Provide the (X, Y) coordinate of the cell's center where the given text is located.  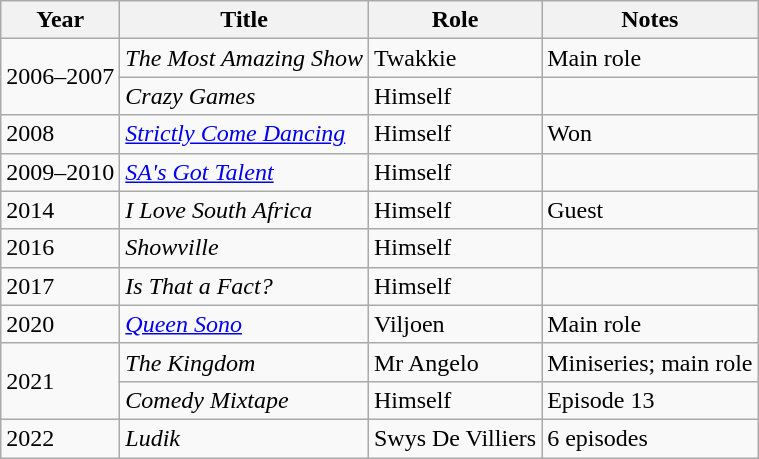
Mr Angelo (454, 362)
2017 (60, 286)
Crazy Games (244, 96)
2020 (60, 324)
Strictly Come Dancing (244, 134)
Miniseries; main role (650, 362)
Year (60, 20)
Notes (650, 20)
Swys De Villiers (454, 438)
Episode 13 (650, 400)
2008 (60, 134)
2021 (60, 381)
The Most Amazing Show (244, 58)
Is That a Fact? (244, 286)
6 episodes (650, 438)
Comedy Mixtape (244, 400)
SA's Got Talent (244, 172)
I Love South Africa (244, 210)
Showville (244, 248)
2009–2010 (60, 172)
Won (650, 134)
Role (454, 20)
Viljoen (454, 324)
Guest (650, 210)
Title (244, 20)
Twakkie (454, 58)
Ludik (244, 438)
2006–2007 (60, 77)
2016 (60, 248)
2022 (60, 438)
Queen Sono (244, 324)
The Kingdom (244, 362)
2014 (60, 210)
